Find where the given text appears and provide that cell's center as (x, y) coordinate. 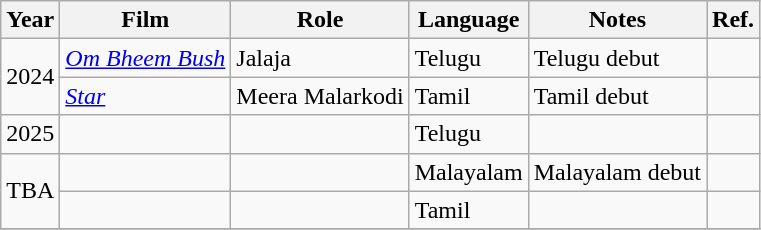
Tamil debut (617, 96)
TBA (30, 191)
Role (320, 20)
Star (146, 96)
Meera Malarkodi (320, 96)
Notes (617, 20)
Film (146, 20)
Malayalam debut (617, 172)
Om Bheem Bush (146, 58)
Jalaja (320, 58)
2025 (30, 134)
Malayalam (468, 172)
2024 (30, 77)
Language (468, 20)
Year (30, 20)
Telugu debut (617, 58)
Ref. (734, 20)
